Detect which cell encompasses the target text, then output its [x, y] center coordinate. 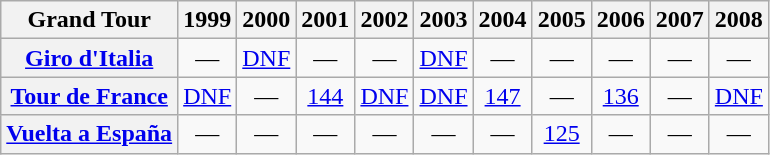
2004 [502, 20]
1999 [208, 20]
2000 [266, 20]
Vuelta a España [90, 134]
2002 [384, 20]
144 [326, 96]
2007 [680, 20]
Grand Tour [90, 20]
2003 [444, 20]
Tour de France [90, 96]
136 [620, 96]
2005 [562, 20]
2001 [326, 20]
125 [562, 134]
147 [502, 96]
Giro d'Italia [90, 58]
2008 [738, 20]
2006 [620, 20]
